Pinpoint the cell where the given text exists, returning its (x, y) midpoint coordinate. 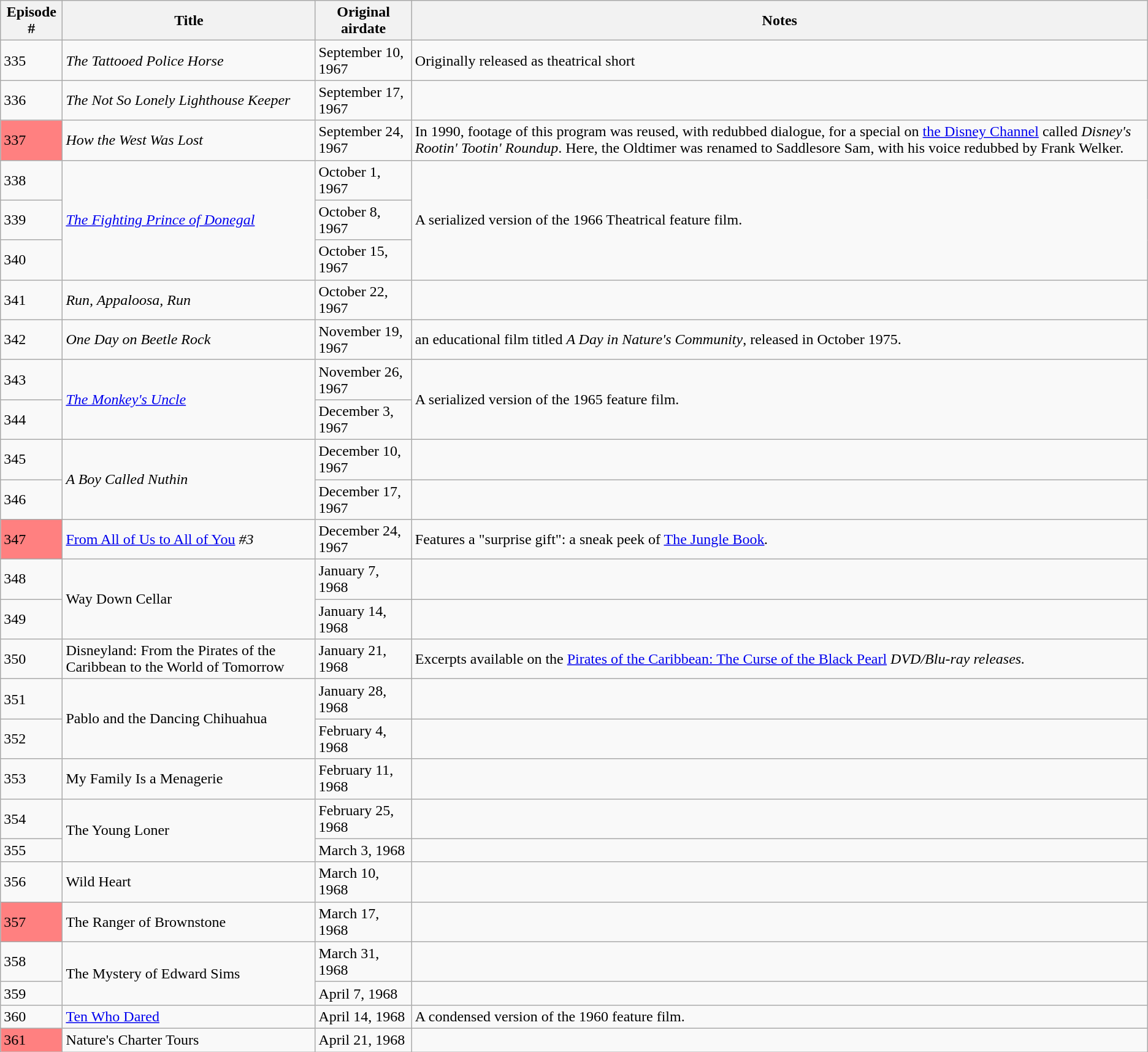
September 17, 1967 (363, 101)
354 (32, 818)
340 (32, 260)
Pablo and the Dancing Chihuahua (189, 719)
November 26, 1967 (363, 379)
October 15, 1967 (363, 260)
341 (32, 299)
January 14, 1968 (363, 620)
February 4, 1968 (363, 739)
April 7, 1968 (363, 993)
March 3, 1968 (363, 850)
344 (32, 420)
350 (32, 659)
The Mystery of Edward Sims (189, 973)
357 (32, 921)
A Boy Called Nuthin (189, 479)
348 (32, 579)
347 (32, 540)
A serialized version of the 1966 Theatrical feature film. (779, 220)
Title (189, 21)
343 (32, 379)
December 17, 1967 (363, 499)
The Young Loner (189, 831)
359 (32, 993)
Ten Who Dared (189, 1016)
How the West Was Lost (189, 140)
360 (32, 1016)
The Fighting Prince of Donegal (189, 220)
Features a "surprise gift": a sneak peek of The Jungle Book. (779, 540)
338 (32, 180)
January 28, 1968 (363, 699)
February 11, 1968 (363, 779)
Original airdate (363, 21)
October 22, 1967 (363, 299)
Originally released as theatrical short (779, 60)
361 (32, 1040)
352 (32, 739)
December 3, 1967 (363, 420)
Excerpts available on the Pirates of the Caribbean: The Curse of the Black Pearl DVD/Blu-ray releases. (779, 659)
December 24, 1967 (363, 540)
358 (32, 962)
Run, Appaloosa, Run (189, 299)
March 31, 1968 (363, 962)
339 (32, 220)
The Monkey's Uncle (189, 399)
March 17, 1968 (363, 921)
The Ranger of Brownstone (189, 921)
Notes (779, 21)
April 21, 1968 (363, 1040)
337 (32, 140)
October 8, 1967 (363, 220)
A condensed version of the 1960 feature film. (779, 1016)
A serialized version of the 1965 feature film. (779, 399)
351 (32, 699)
From All of Us to All of You #3 (189, 540)
355 (32, 850)
335 (32, 60)
December 10, 1967 (363, 459)
January 21, 1968 (363, 659)
March 10, 1968 (363, 882)
an educational film titled A Day in Nature's Community, released in October 1975. (779, 340)
My Family Is a Menagerie (189, 779)
April 14, 1968 (363, 1016)
September 10, 1967 (363, 60)
November 19, 1967 (363, 340)
September 24, 1967 (363, 140)
336 (32, 101)
349 (32, 620)
January 7, 1968 (363, 579)
The Tattooed Police Horse (189, 60)
Nature's Charter Tours (189, 1040)
Way Down Cellar (189, 599)
346 (32, 499)
345 (32, 459)
Wild Heart (189, 882)
Episode # (32, 21)
The Not So Lonely Lighthouse Keeper (189, 101)
356 (32, 882)
February 25, 1968 (363, 818)
One Day on Beetle Rock (189, 340)
353 (32, 779)
342 (32, 340)
October 1, 1967 (363, 180)
Disneyland: From the Pirates of the Caribbean to the World of Tomorrow (189, 659)
